Locate the cell with the specified text and output its (X, Y) center coordinate. 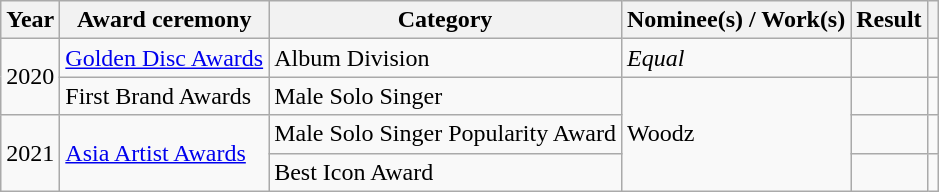
Golden Disc Awards (164, 58)
2020 (30, 77)
Nominee(s) / Work(s) (736, 20)
Album Division (446, 58)
Male Solo Singer (446, 96)
Category (446, 20)
First Brand Awards (164, 96)
Best Icon Award (446, 172)
Year (30, 20)
Asia Artist Awards (164, 153)
2021 (30, 153)
Award ceremony (164, 20)
Result (889, 20)
Male Solo Singer Popularity Award (446, 134)
Woodz (736, 134)
Equal (736, 58)
